Provide the [x, y] coordinate of the cell's center where the given text is located.  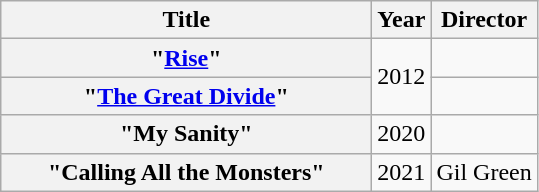
Director [484, 20]
Title [186, 20]
"Calling All the Monsters" [186, 172]
2021 [402, 172]
Year [402, 20]
Gil Green [484, 172]
"My Sanity" [186, 134]
"Rise" [186, 58]
2020 [402, 134]
2012 [402, 77]
"The Great Divide" [186, 96]
